Search for the cell housing the specified text and yield its [x, y] center coordinate. 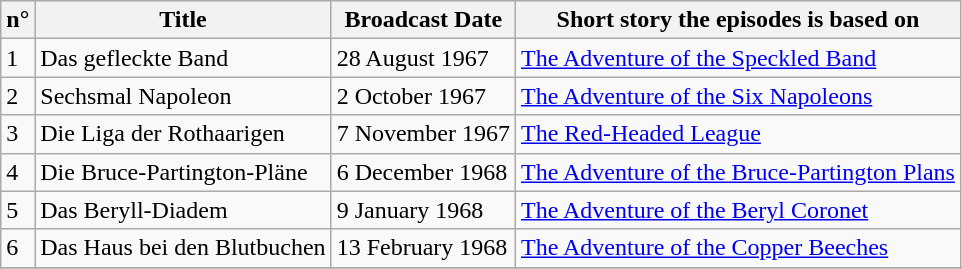
6 [18, 248]
Sechsmal Napoleon [183, 96]
Die Bruce-Partington-Pläne [183, 172]
7 November 1967 [423, 134]
n° [18, 20]
Die Liga der Rothaarigen [183, 134]
The Red-Headed League [738, 134]
6 December 1968 [423, 172]
The Adventure of the Six Napoleons [738, 96]
5 [18, 210]
Title [183, 20]
Broadcast Date [423, 20]
4 [18, 172]
The Adventure of the Beryl Coronet [738, 210]
1 [18, 58]
9 January 1968 [423, 210]
The Adventure of the Speckled Band [738, 58]
Das Beryll-Diadem [183, 210]
3 [18, 134]
The Adventure of the Bruce-Partington Plans [738, 172]
Das Haus bei den Blutbuchen [183, 248]
The Adventure of the Copper Beeches [738, 248]
13 February 1968 [423, 248]
Short story the episodes is based on [738, 20]
2 [18, 96]
Das gefleckte Band [183, 58]
28 August 1967 [423, 58]
2 October 1967 [423, 96]
